Output the (x, y) coordinate of the center of the cell containing the given text.  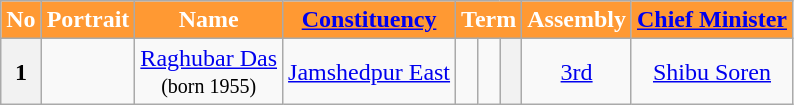
Portrait (88, 20)
No (21, 20)
1 (21, 72)
3rd (577, 72)
Assembly (577, 20)
Jamshedpur East (370, 72)
Shibu Soren (712, 72)
Constituency (370, 20)
Chief Minister (712, 20)
Raghubar Das(born 1955) (209, 72)
Term (489, 20)
Name (209, 20)
